Return (X, Y) of the center of cell containing provided text 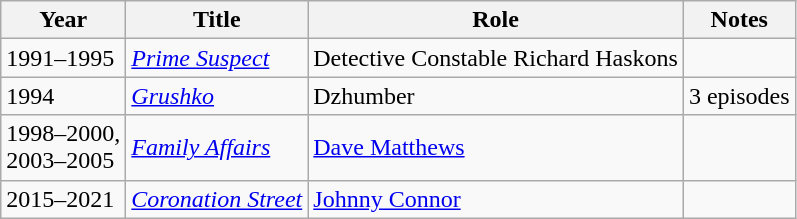
Notes (739, 20)
Role (496, 20)
1994 (64, 96)
1991–1995 (64, 58)
Johnny Connor (496, 199)
Family Affairs (217, 148)
Year (64, 20)
Title (217, 20)
Detective Constable Richard Haskons (496, 58)
Grushko (217, 96)
2015–2021 (64, 199)
3 episodes (739, 96)
Dzhumber (496, 96)
1998–2000,2003–2005 (64, 148)
Coronation Street (217, 199)
Dave Matthews (496, 148)
Prime Suspect (217, 58)
